Provide the (x, y) coordinate of the cell's center where the given text is located.  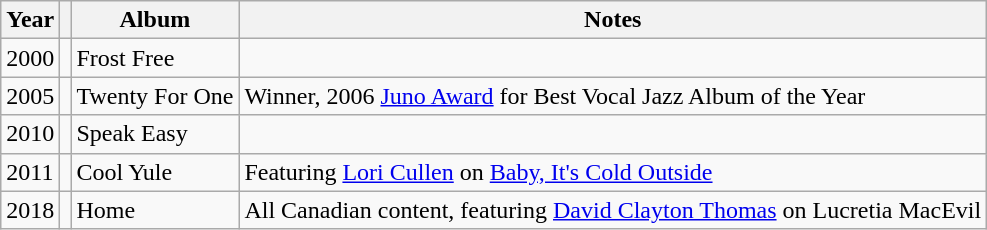
Winner, 2006 Juno Award for Best Vocal Jazz Album of the Year (613, 96)
Speak Easy (155, 134)
Album (155, 20)
2005 (30, 96)
Notes (613, 20)
All Canadian content, featuring David Clayton Thomas on Lucretia MacEvil (613, 210)
Home (155, 210)
Frost Free (155, 58)
2000 (30, 58)
Cool Yule (155, 172)
2018 (30, 210)
Twenty For One (155, 96)
Featuring Lori Cullen on Baby, It's Cold Outside (613, 172)
2011 (30, 172)
Year (30, 20)
2010 (30, 134)
